Scan for the cell matching the given text and deliver its (x, y) coordinate at center. 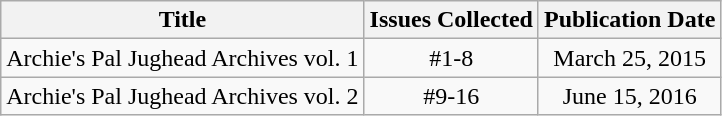
June 15, 2016 (629, 96)
Issues Collected (451, 20)
Publication Date (629, 20)
Title (182, 20)
Archie's Pal Jughead Archives vol. 1 (182, 58)
#1-8 (451, 58)
March 25, 2015 (629, 58)
#9-16 (451, 96)
Archie's Pal Jughead Archives vol. 2 (182, 96)
